Capture the cell that displays the provided text and extract its (X, Y) central coordinate. 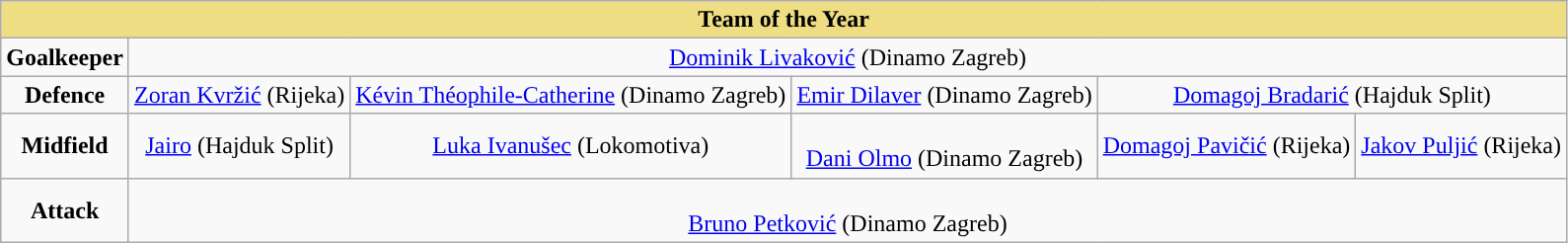
Goalkeeper (65, 57)
Zoran Kvržić (Rijeka) (239, 95)
Bruno Petković (Dinamo Zagreb) (847, 209)
Jairo (Hajduk Split) (239, 146)
Luka Ivanušec (Lokomotiva) (570, 146)
Jakov Puljić (Rijeka) (1461, 146)
Kévin Théophile-Catherine (Dinamo Zagreb) (570, 95)
Team of the Year (784, 20)
Domagoj Pavičić (Rijeka) (1227, 146)
Defence (65, 95)
Dani Olmo (Dinamo Zagreb) (944, 146)
Midfield (65, 146)
Domagoj Bradarić (Hajduk Split) (1332, 95)
Attack (65, 209)
Dominik Livaković (Dinamo Zagreb) (847, 57)
Emir Dilaver (Dinamo Zagreb) (944, 95)
